Determine the [x, y] coordinate at the center of the cell enclosing the given text.  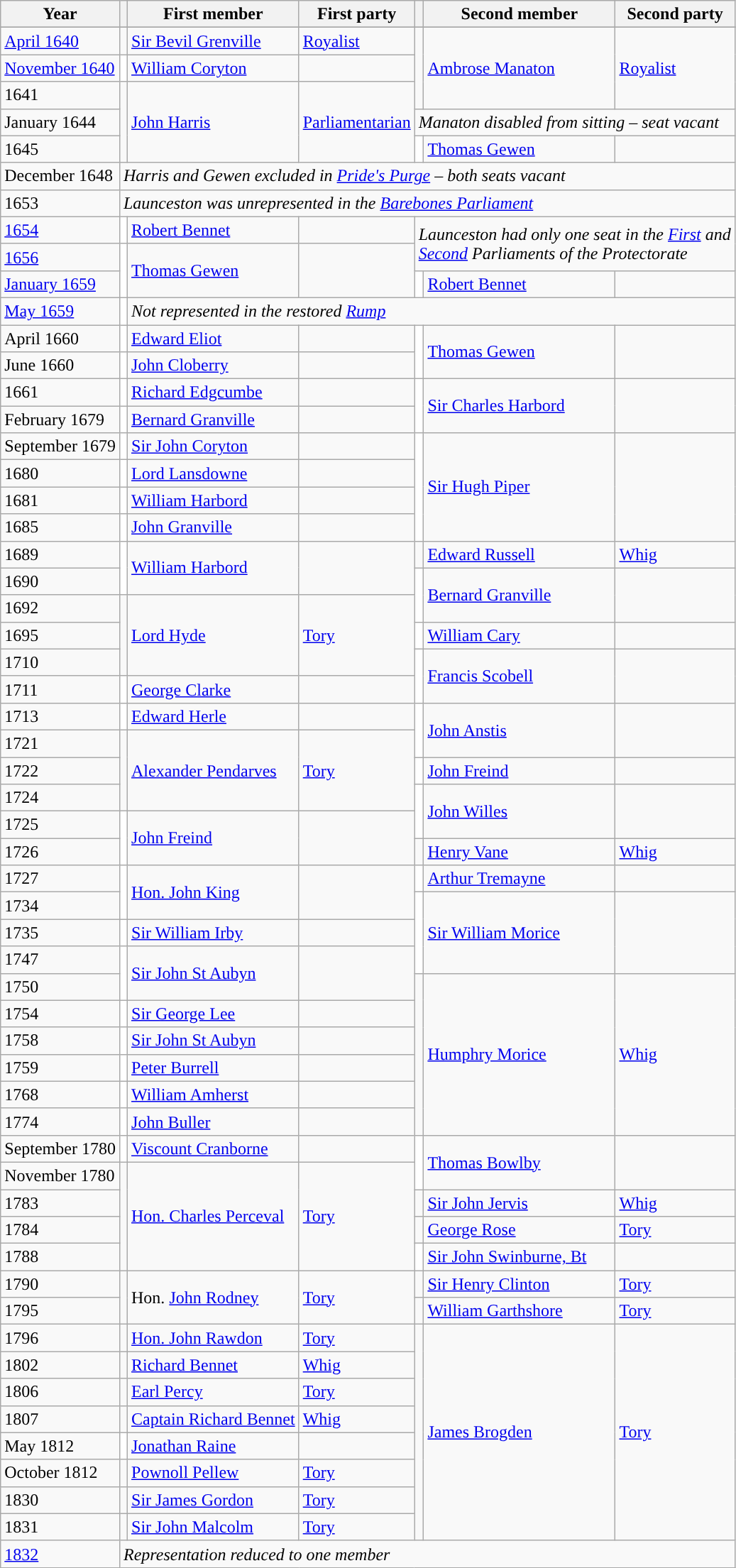
1830 [60, 1500]
1735 [60, 933]
Humphry Morice [520, 1054]
1832 [60, 1554]
Sir James Gordon [214, 1500]
Earl Percy [214, 1392]
Sir William Irby [214, 933]
1721 [60, 743]
Lord Hyde [214, 635]
1734 [60, 906]
Year [60, 14]
1784 [60, 1230]
1711 [60, 689]
1758 [60, 1041]
John Granville [214, 527]
1695 [60, 635]
Sir Charles Harbord [520, 406]
1802 [60, 1365]
1690 [60, 581]
1807 [60, 1419]
January 1644 [60, 122]
Launceston had only one seat in the First and Second Parliaments of the Protectorate [575, 243]
First party [356, 14]
October 1812 [60, 1473]
John Buller [214, 1122]
December 1648 [60, 176]
1727 [60, 879]
Alexander Pendarves [214, 770]
1656 [60, 257]
Captain Richard Bennet [214, 1419]
Parliamentarian [356, 122]
1759 [60, 1068]
Sir John Coryton [214, 446]
Hon. John Rawdon [214, 1338]
1661 [60, 393]
September 1780 [60, 1148]
William Garthshore [520, 1311]
1750 [60, 987]
Henry Vane [520, 852]
Jonathan Raine [214, 1446]
Edward Eliot [214, 339]
Lord Lansdowne [214, 473]
Arthur Tremayne [520, 879]
1783 [60, 1203]
Richard Edgcumbe [214, 393]
1725 [60, 825]
George Clarke [214, 689]
September 1679 [60, 446]
1754 [60, 1014]
Not represented in the restored Rump [432, 311]
1710 [60, 662]
1722 [60, 770]
Peter Burrell [214, 1068]
John Cloberry [214, 366]
Francis Scobell [520, 676]
1681 [60, 500]
William Coryton [214, 68]
Edward Russell [520, 554]
November 1640 [60, 68]
1788 [60, 1257]
John Willes [520, 811]
William Amherst [214, 1095]
November 1780 [60, 1175]
First member [214, 14]
1795 [60, 1311]
Sir Henry Clinton [520, 1284]
Richard Bennet [214, 1365]
Pownoll Pellew [214, 1473]
May 1659 [60, 311]
Sir Bevil Grenville [214, 41]
June 1660 [60, 366]
Sir George Lee [214, 1014]
Hon. John Rodney [214, 1298]
Hon. Charles Perceval [214, 1216]
Sir Hugh Piper [520, 487]
1747 [60, 960]
Representation reduced to one member [427, 1554]
Second member [520, 14]
April 1660 [60, 339]
1726 [60, 852]
Viscount Cranborne [214, 1148]
1689 [60, 554]
1774 [60, 1122]
April 1640 [60, 41]
William Cary [520, 635]
Thomas Bowlby [520, 1162]
Ambrose Manaton [520, 68]
1641 [60, 95]
1653 [60, 203]
1796 [60, 1338]
1806 [60, 1392]
1654 [60, 230]
1685 [60, 527]
1713 [60, 716]
1645 [60, 149]
James Brogden [520, 1432]
Sir John Swinburne, Bt [520, 1257]
Sir John Jervis [520, 1203]
1768 [60, 1095]
George Rose [520, 1230]
John Harris [214, 122]
Sir William Morice [520, 933]
Launceston was unrepresented in the Barebones Parliament [427, 203]
Manaton disabled from sitting – seat vacant [575, 122]
1831 [60, 1527]
1692 [60, 608]
February 1679 [60, 420]
1724 [60, 798]
John Anstis [520, 730]
Harris and Gewen excluded in Pride's Purge – both seats vacant [427, 176]
1790 [60, 1284]
Sir John Malcolm [214, 1527]
Second party [675, 14]
1680 [60, 473]
Hon. John King [214, 892]
Edward Herle [214, 716]
January 1659 [60, 284]
May 1812 [60, 1446]
